Search for the cell housing the specified text and yield its (X, Y) center coordinate. 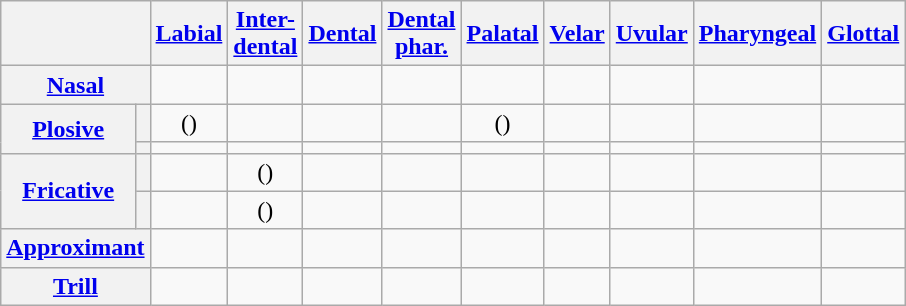
Uvular (652, 34)
Approximant (76, 248)
Velar (577, 34)
Dental (342, 34)
Labial (189, 34)
Glottal (864, 34)
Fricative (68, 191)
Dentalphar. (422, 34)
Palatal (502, 34)
Plosive (68, 128)
Pharyngeal (757, 34)
Inter-dental (266, 34)
Trill (76, 286)
Nasal (76, 85)
